Provide the [x, y] coordinate of the cell's center where the given text is located.  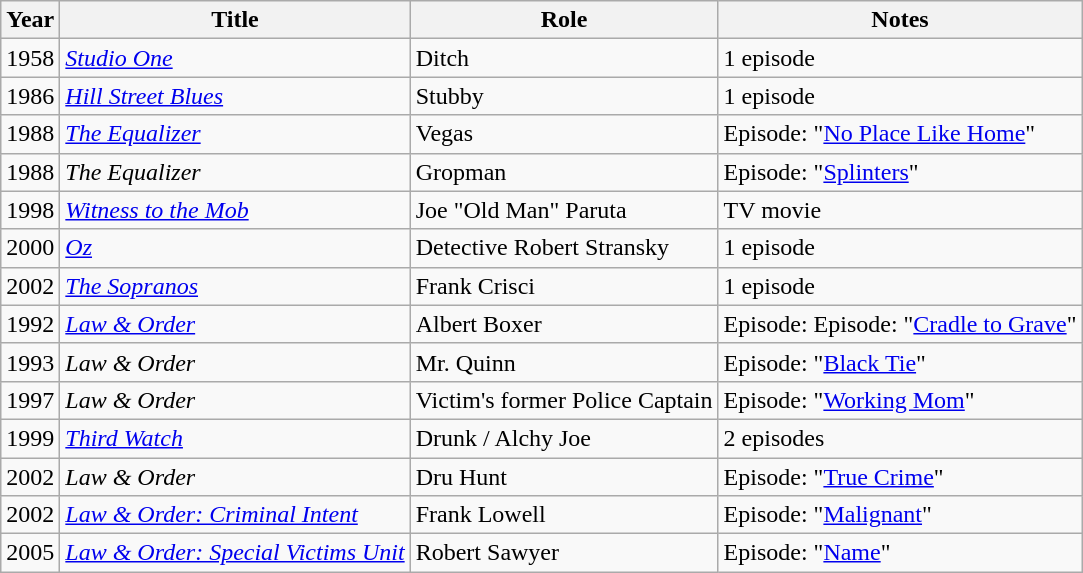
1999 [30, 438]
Law & Order: Criminal Intent [235, 515]
Frank Crisci [564, 286]
Stubby [564, 96]
Ditch [564, 58]
Episode: "Black Tie" [900, 362]
Role [564, 20]
Victim's former Police Captain [564, 400]
1958 [30, 58]
Hill Street Blues [235, 96]
Episode: "No Place Like Home" [900, 134]
1998 [30, 210]
Notes [900, 20]
Gropman [564, 172]
Dru Hunt [564, 477]
Year [30, 20]
2 episodes [900, 438]
Joe "Old Man" Paruta [564, 210]
Episode: "Splinters" [900, 172]
The Sopranos [235, 286]
2000 [30, 248]
Episode: "True Crime" [900, 477]
Episode: "Name" [900, 553]
Law & Order: Special Victims Unit [235, 553]
Witness to the Mob [235, 210]
Mr. Quinn [564, 362]
Title [235, 20]
Studio One [235, 58]
1997 [30, 400]
Episode: "Working Mom" [900, 400]
Detective Robert Stransky [564, 248]
1993 [30, 362]
Episode: "Malignant" [900, 515]
Albert Boxer [564, 324]
Frank Lowell [564, 515]
TV movie [900, 210]
Drunk / Alchy Joe [564, 438]
Episode: Episode: "Cradle to Grave" [900, 324]
1986 [30, 96]
Third Watch [235, 438]
Robert Sawyer [564, 553]
Oz [235, 248]
Vegas [564, 134]
1992 [30, 324]
2005 [30, 553]
